Identify which cell holds the provided text, then report its [X, Y] central coordinate. 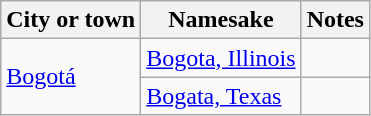
Notes [335, 20]
Bogotá [71, 77]
Bogata, Texas [221, 96]
Bogota, Illinois [221, 58]
Namesake [221, 20]
City or town [71, 20]
